Find where the given text appears and provide that cell's center as (X, Y) coordinate. 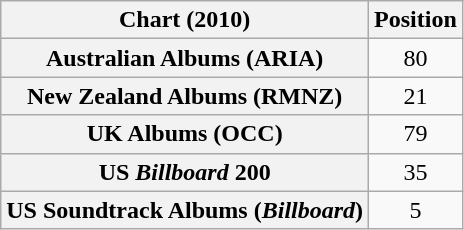
Australian Albums (ARIA) (185, 58)
5 (416, 210)
US Soundtrack Albums (Billboard) (185, 210)
New Zealand Albums (RMNZ) (185, 96)
Position (416, 20)
Chart (2010) (185, 20)
21 (416, 96)
35 (416, 172)
UK Albums (OCC) (185, 134)
US Billboard 200 (185, 172)
80 (416, 58)
79 (416, 134)
